Extract the [X, Y] coordinate from the center of the cell holding the provided text.  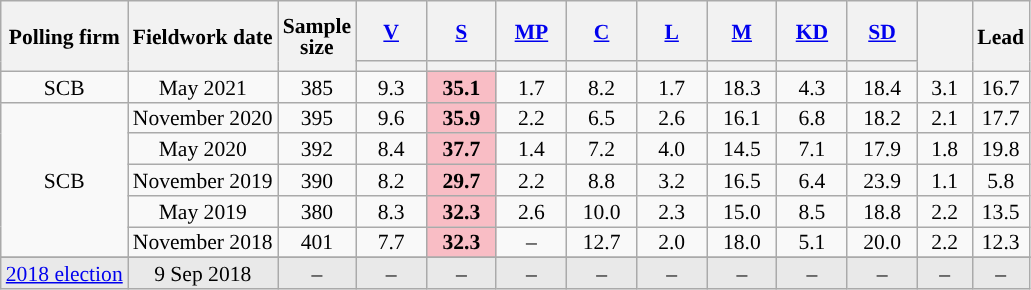
12.7 [601, 242]
15.0 [742, 212]
18.0 [742, 242]
L [672, 31]
6.8 [812, 118]
6.4 [812, 180]
12.3 [1000, 242]
M [742, 31]
8.5 [812, 212]
2.0 [672, 242]
390 [317, 180]
November 2020 [203, 118]
4.3 [812, 86]
395 [317, 118]
7.1 [812, 150]
MP [531, 31]
November 2018 [203, 242]
5.1 [812, 242]
18.2 [882, 118]
16.7 [1000, 86]
Polling firm [64, 36]
2018 election [64, 274]
3.1 [944, 86]
1.1 [944, 180]
1.4 [531, 150]
18.3 [742, 86]
May 2020 [203, 150]
November 2019 [203, 180]
385 [317, 86]
17.9 [882, 150]
KD [812, 31]
9 Sep 2018 [203, 274]
9.3 [391, 86]
4.0 [672, 150]
Fieldwork date [203, 36]
18.4 [882, 86]
1.8 [944, 150]
8.4 [391, 150]
8.8 [601, 180]
Lead [1000, 36]
35.1 [461, 86]
392 [317, 150]
SD [882, 31]
16.5 [742, 180]
C [601, 31]
V [391, 31]
3.2 [672, 180]
35.9 [461, 118]
13.5 [1000, 212]
2.1 [944, 118]
380 [317, 212]
16.1 [742, 118]
7.2 [601, 150]
401 [317, 242]
10.0 [601, 212]
S [461, 31]
7.7 [391, 242]
29.7 [461, 180]
23.9 [882, 180]
17.7 [1000, 118]
18.8 [882, 212]
37.7 [461, 150]
20.0 [882, 242]
Samplesize [317, 36]
2.3 [672, 212]
May 2019 [203, 212]
9.6 [391, 118]
14.5 [742, 150]
6.5 [601, 118]
May 2021 [203, 86]
8.3 [391, 212]
19.8 [1000, 150]
5.8 [1000, 180]
